Extract the [X, Y] coordinate from the center of the cell holding the provided text.  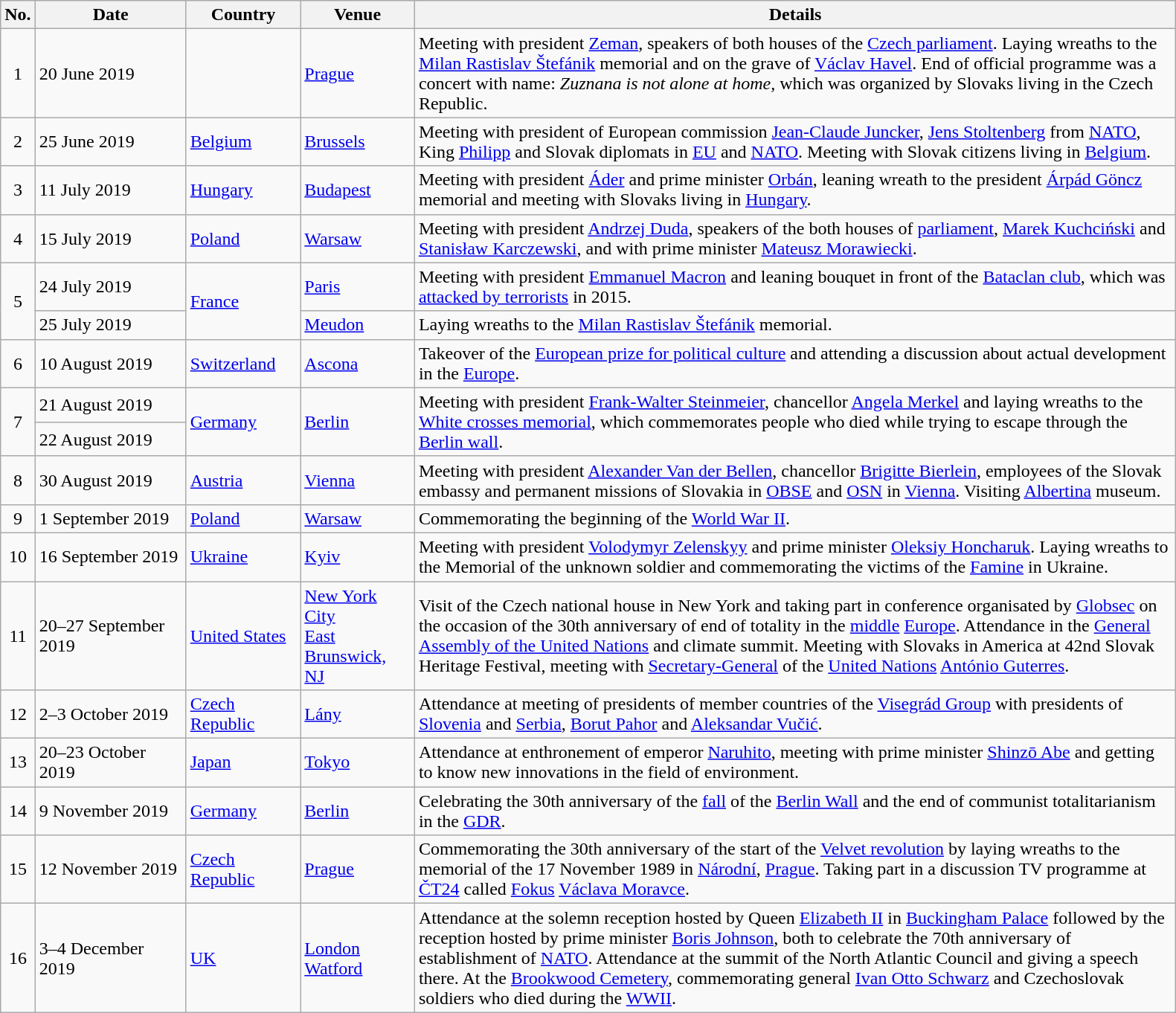
Takeover of the European prize for political culture and attending a discussion about actual development in the Europe. [795, 363]
LondonWatford [358, 958]
9 [18, 518]
12 November 2019 [110, 869]
Meudon [358, 325]
20 June 2019 [110, 73]
Ascona [358, 363]
1 [18, 73]
Venue [358, 15]
New York CityEast Brunswick, NJ [358, 636]
14 [18, 811]
21 August 2019 [110, 405]
Lány [358, 714]
3 [18, 190]
Switzerland [243, 363]
Celebrating the 30th anniversary of the fall of the Berlin Wall and the end of communist totalitarianism in the GDR. [795, 811]
25 June 2019 [110, 141]
9 November 2019 [110, 811]
Hungary [243, 190]
No. [18, 15]
10 August 2019 [110, 363]
Details [795, 15]
Budapest [358, 190]
10 [18, 556]
15 [18, 869]
Meeting with president Emmanuel Macron and leaning bouquet in front of the Bataclan club, which was attacked by terrorists in 2015. [795, 287]
24 July 2019 [110, 287]
Laying wreaths to the Milan Rastislav Štefánik memorial. [795, 325]
3–4 December 2019 [110, 958]
Ukraine [243, 556]
1 September 2019 [110, 518]
11 July 2019 [110, 190]
30 August 2019 [110, 480]
United States [243, 636]
Kyiv [358, 556]
2 [18, 141]
Brussels [358, 141]
25 July 2019 [110, 325]
Paris [358, 287]
11 [18, 636]
8 [18, 480]
Japan [243, 763]
22 August 2019 [110, 439]
16 [18, 958]
20–27 September 2019 [110, 636]
6 [18, 363]
2–3 October 2019 [110, 714]
5 [18, 300]
15 July 2019 [110, 238]
Country [243, 15]
4 [18, 238]
Vienna [358, 480]
Commemorating the beginning of the World War II. [795, 518]
Tokyo [358, 763]
12 [18, 714]
Austria [243, 480]
UK [243, 958]
France [243, 300]
7 [18, 422]
13 [18, 763]
16 September 2019 [110, 556]
20–23 October 2019 [110, 763]
Belgium [243, 141]
Date [110, 15]
